Provide the [x, y] coordinate of the cell's center where the given text is located.  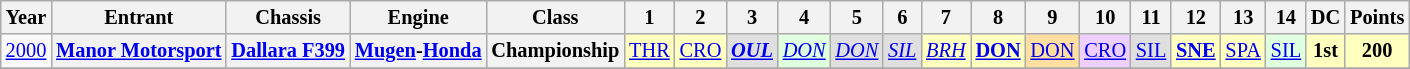
11 [1151, 17]
5 [858, 17]
2 [701, 17]
1st [1326, 51]
9 [1053, 17]
BRH [946, 51]
2000 [26, 51]
1 [649, 17]
Manor Motorsport [138, 51]
Chassis [288, 17]
Year [26, 17]
Championship [555, 51]
8 [998, 17]
Mugen-Honda [418, 51]
OUL [752, 51]
13 [1244, 17]
Points [1377, 17]
200 [1377, 51]
4 [804, 17]
7 [946, 17]
14 [1286, 17]
Entrant [138, 17]
Engine [418, 17]
SNE [1196, 51]
SPA [1244, 51]
10 [1105, 17]
6 [902, 17]
Class [555, 17]
DC [1326, 17]
3 [752, 17]
12 [1196, 17]
Dallara F399 [288, 51]
THR [649, 51]
